Extract the (x, y) coordinate from the center of the cell holding the provided text.  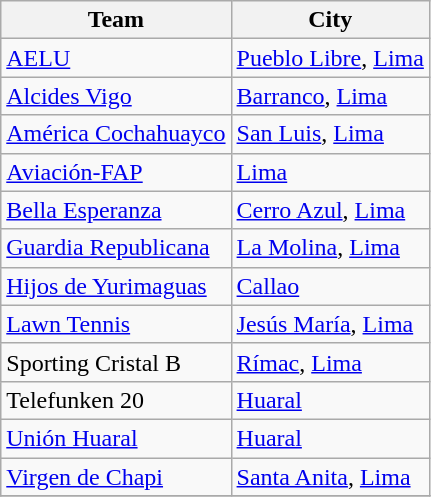
Callao (330, 286)
Team (116, 20)
Sporting Cristal B (116, 362)
Telefunken 20 (116, 400)
City (330, 20)
Aviación-FAP (116, 172)
Rímac, Lima (330, 362)
Lima (330, 172)
Pueblo Libre, Lima (330, 58)
Unión Huaral (116, 438)
Bella Esperanza (116, 210)
Jesús María, Lima (330, 324)
Santa Anita, Lima (330, 477)
La Molina, Lima (330, 248)
Lawn Tennis (116, 324)
San Luis, Lima (330, 134)
Alcides Vigo (116, 96)
Cerro Azul, Lima (330, 210)
AELU (116, 58)
Hijos de Yurimaguas (116, 286)
América Cochahuayco (116, 134)
Guardia Republicana (116, 248)
Barranco, Lima (330, 96)
Virgen de Chapi (116, 477)
